Determine the (x, y) coordinate at the center of the cell enclosing the given text.  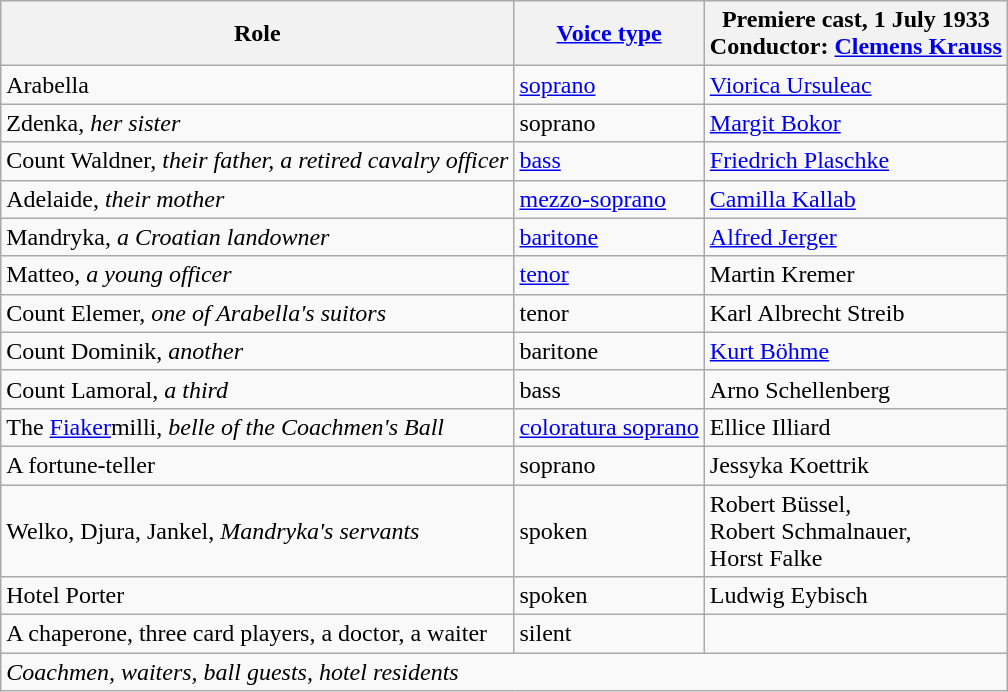
A fortune-teller (258, 465)
Jessyka Koettrik (856, 465)
Zdenka, her sister (258, 123)
Count Waldner, their father, a retired cavalry officer (258, 161)
Voice type (609, 34)
Arabella (258, 85)
Adelaide, their mother (258, 199)
Alfred Jerger (856, 237)
coloratura soprano (609, 427)
Arno Schellenberg (856, 389)
Friedrich Plaschke (856, 161)
Count Dominik, another (258, 351)
Ludwig Eybisch (856, 596)
A chaperone, three card players, a doctor, a waiter (258, 634)
Karl Albrecht Streib (856, 313)
Count Elemer, one of Arabella's suitors (258, 313)
Robert Büssel,Robert Schmalnauer,Horst Falke (856, 530)
Welko, Djura, Jankel, Mandryka's servants (258, 530)
Camilla Kallab (856, 199)
mezzo-soprano (609, 199)
Count Lamoral, a third (258, 389)
Martin Kremer (856, 275)
Margit Bokor (856, 123)
Ellice Illiard (856, 427)
Premiere cast, 1 July 1933Conductor: Clemens Krauss (856, 34)
silent (609, 634)
Mandryka, a Croatian landowner (258, 237)
Kurt Böhme (856, 351)
Hotel Porter (258, 596)
Matteo, a young officer (258, 275)
Viorica Ursuleac (856, 85)
Role (258, 34)
Coachmen, waiters, ball guests, hotel residents (504, 672)
The Fiakermilli, belle of the Coachmen's Ball (258, 427)
